Find where the given text appears and provide that cell's center as [x, y] coordinate. 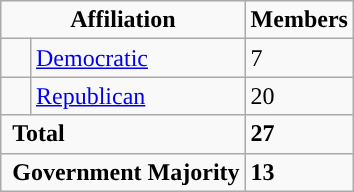
Total [123, 134]
Government Majority [123, 172]
Affiliation [123, 20]
Republican [138, 96]
Members [299, 20]
Democratic [138, 58]
27 [299, 134]
20 [299, 96]
7 [299, 58]
13 [299, 172]
